For the text-containing cell, return its midpoint in (x, y) coordinate format. 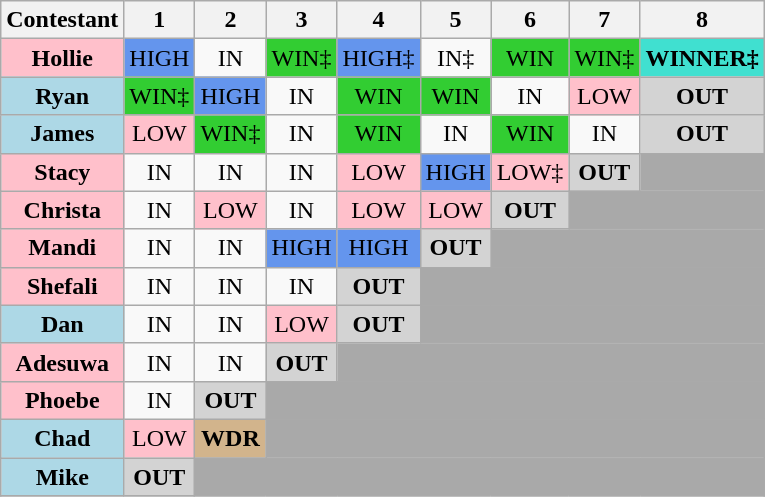
Shefali (62, 286)
8 (702, 20)
James (62, 134)
Ryan (62, 96)
WINNER‡ (702, 58)
6 (530, 20)
LOW‡ (530, 172)
3 (302, 20)
7 (604, 20)
2 (230, 20)
IN‡ (456, 58)
4 (378, 20)
Hollie (62, 58)
Mike (62, 477)
Phoebe (62, 400)
5 (456, 20)
Mandi (62, 248)
WDR (230, 438)
Contestant (62, 20)
Chad (62, 438)
Dan (62, 324)
Stacy (62, 172)
HIGH‡ (378, 58)
Christa (62, 210)
1 (160, 20)
Adesuwa (62, 362)
